Return the (X, Y) coordinate for the center point of the cell that contains the specified text.  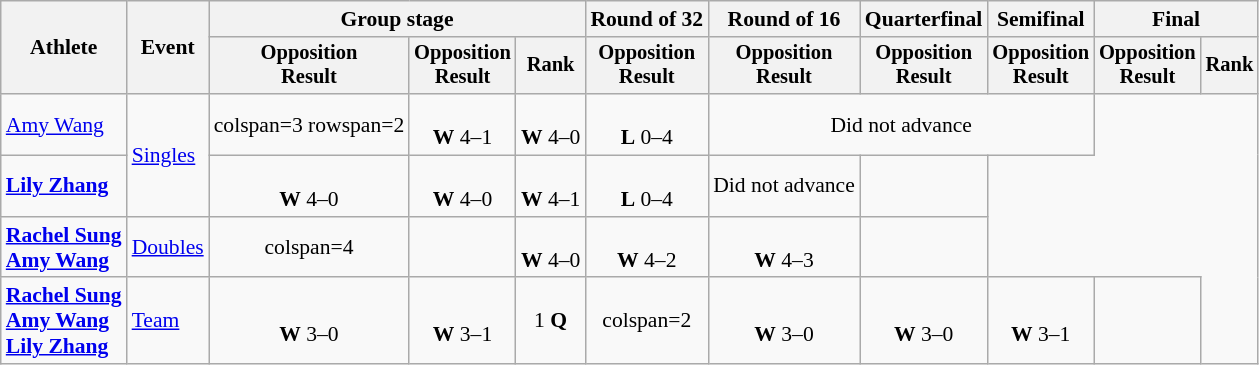
colspan=3 rowspan=2 (310, 124)
Athlete (64, 48)
Event (168, 48)
Lily Zhang (64, 186)
Doubles (168, 248)
W 4–2 (646, 248)
Round of 16 (784, 19)
colspan=4 (310, 248)
Final (1176, 19)
Rachel SungAmy WangLily Zhang (64, 322)
Quarterfinal (924, 19)
Rachel SungAmy Wang (64, 248)
Team (168, 322)
Semifinal (1040, 19)
Singles (168, 155)
Round of 32 (646, 19)
Group stage (398, 19)
1 Q (550, 322)
colspan=2 (646, 322)
Amy Wang (64, 124)
W 4–3 (784, 248)
